Pinpoint the cell where the given text exists, returning its [X, Y] midpoint coordinate. 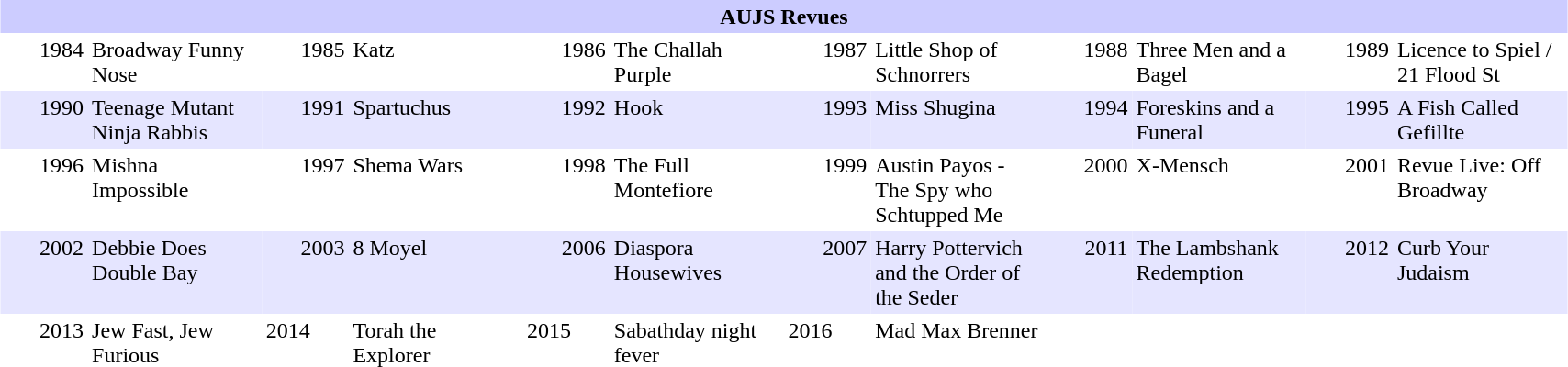
AUJS Revues [784, 17]
1990 [44, 119]
Austin Payos - The Spy who Schtupped Me [958, 190]
The Challah Purple [697, 62]
1987 [828, 62]
1985 [305, 62]
The Full Montefiore [697, 190]
1996 [44, 190]
1992 [567, 119]
Foreskins and a Funeral [1219, 119]
Debbie Does Double Bay [175, 272]
Little Shop of Schnorrers [958, 62]
1984 [44, 62]
2012 [1350, 272]
Diaspora Housewives [697, 272]
2011 [1089, 272]
1989 [1350, 62]
Three Men and a Bagel [1219, 62]
Shema Wars [436, 190]
2007 [828, 272]
X-Mensch [1219, 190]
Licence to Spiel / 21 Flood St [1480, 62]
2002 [44, 272]
1994 [1089, 119]
A Fish Called Gefillte [1480, 119]
1991 [305, 119]
1988 [1089, 62]
1997 [305, 190]
Katz [436, 62]
1998 [567, 190]
Broadway Funny Nose [175, 62]
2006 [567, 272]
2000 [1089, 190]
1993 [828, 119]
1999 [828, 190]
Hook [697, 119]
2001 [1350, 190]
Curb Your Judaism [1480, 272]
Teenage Mutant Ninja Rabbis [175, 119]
The Lambshank Redemption [1219, 272]
Spartuchus [436, 119]
8 Moyel [436, 272]
2003 [305, 272]
1995 [1350, 119]
Harry Pottervich and the Order of the Seder [958, 272]
Miss Shugina [958, 119]
Revue Live: Off Broadway [1480, 190]
Mishna Impossible [175, 190]
1986 [567, 62]
